Provide the (x, y) coordinate of the cell's center where the given text is located.  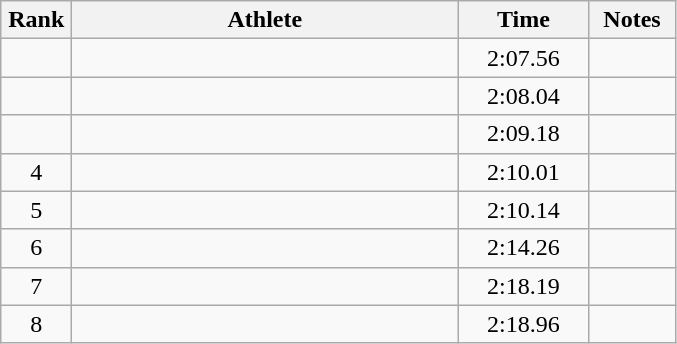
2:10.14 (524, 210)
2:14.26 (524, 248)
7 (36, 286)
2:10.01 (524, 172)
2:08.04 (524, 96)
6 (36, 248)
Rank (36, 20)
2:09.18 (524, 134)
2:18.96 (524, 324)
Notes (632, 20)
5 (36, 210)
Time (524, 20)
8 (36, 324)
2:07.56 (524, 58)
4 (36, 172)
2:18.19 (524, 286)
Athlete (265, 20)
